From the cell containing the given text, extract its center point as (X, Y) coordinate. 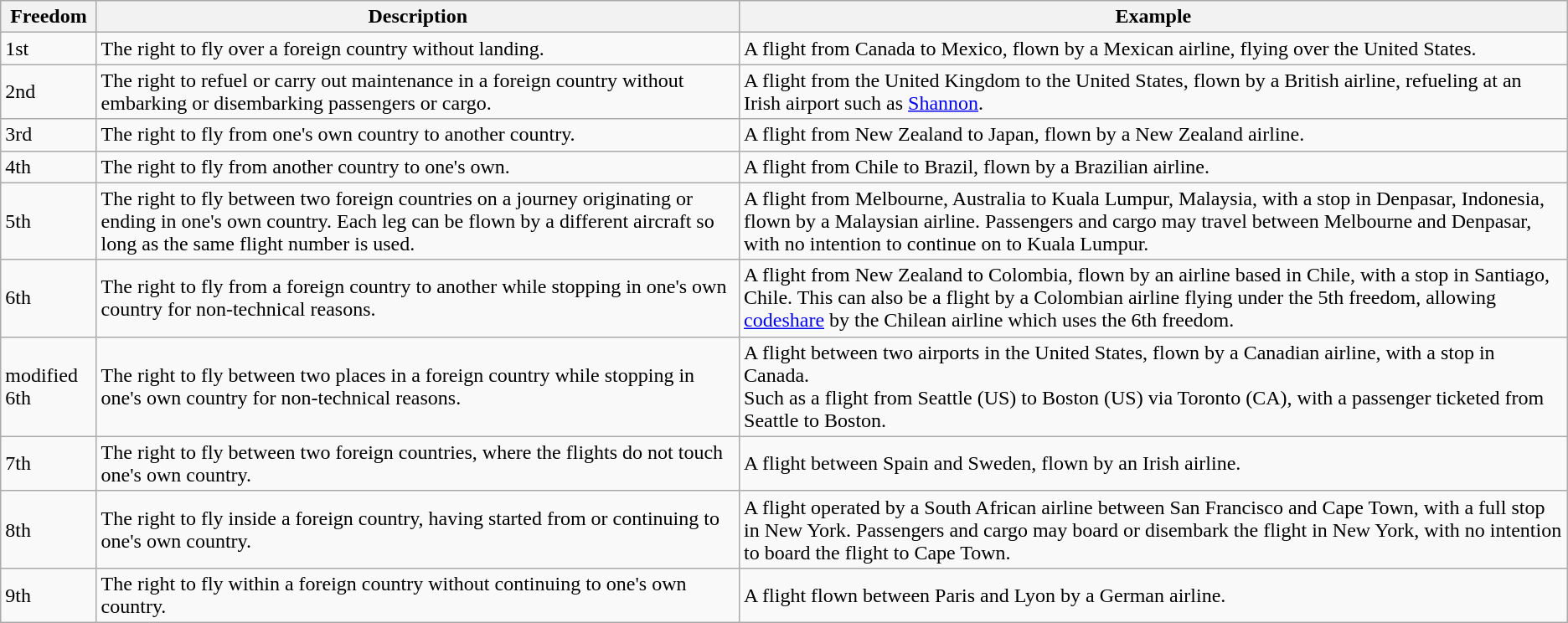
The right to fly from another country to one's own. (417, 167)
The right to fly from one's own country to another country. (417, 135)
Description (417, 17)
A flight from Canada to Mexico, flown by a Mexican airline, flying over the United States. (1154, 49)
4th (49, 167)
9th (49, 595)
Freedom (49, 17)
The right to fly inside a foreign country, having started from or continuing to one's own country. (417, 529)
A flight from New Zealand to Japan, flown by a New Zealand airline. (1154, 135)
A flight flown between Paris and Lyon by a German airline. (1154, 595)
The right to fly over a foreign country without landing. (417, 49)
1st (49, 49)
7th (49, 464)
A flight from the United Kingdom to the United States, flown by a British airline, refueling at an Irish airport such as Shannon. (1154, 92)
6th (49, 298)
The right to refuel or carry out maintenance in a foreign country without embarking or disembarking passengers or cargo. (417, 92)
5th (49, 221)
The right to fly between two foreign countries, where the flights do not touch one's own country. (417, 464)
3rd (49, 135)
A flight between Spain and Sweden, flown by an Irish airline. (1154, 464)
Example (1154, 17)
The right to fly within a foreign country without continuing to one's own country. (417, 595)
The right to fly from a foreign country to another while stopping in one's own country for non-technical reasons. (417, 298)
8th (49, 529)
modified 6th (49, 387)
The right to fly between two places in a foreign country while stopping in one's own country for non-technical reasons. (417, 387)
A flight from Chile to Brazil, flown by a Brazilian airline. (1154, 167)
2nd (49, 92)
